Capture the cell that displays the provided text and extract its (X, Y) central coordinate. 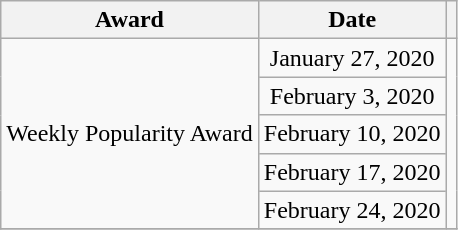
February 24, 2020 (352, 210)
January 27, 2020 (352, 58)
Date (352, 20)
February 3, 2020 (352, 96)
February 10, 2020 (352, 134)
Weekly Popularity Award (130, 134)
February 17, 2020 (352, 172)
Award (130, 20)
